Output the [x, y] coordinate of the center of the cell containing the given text.  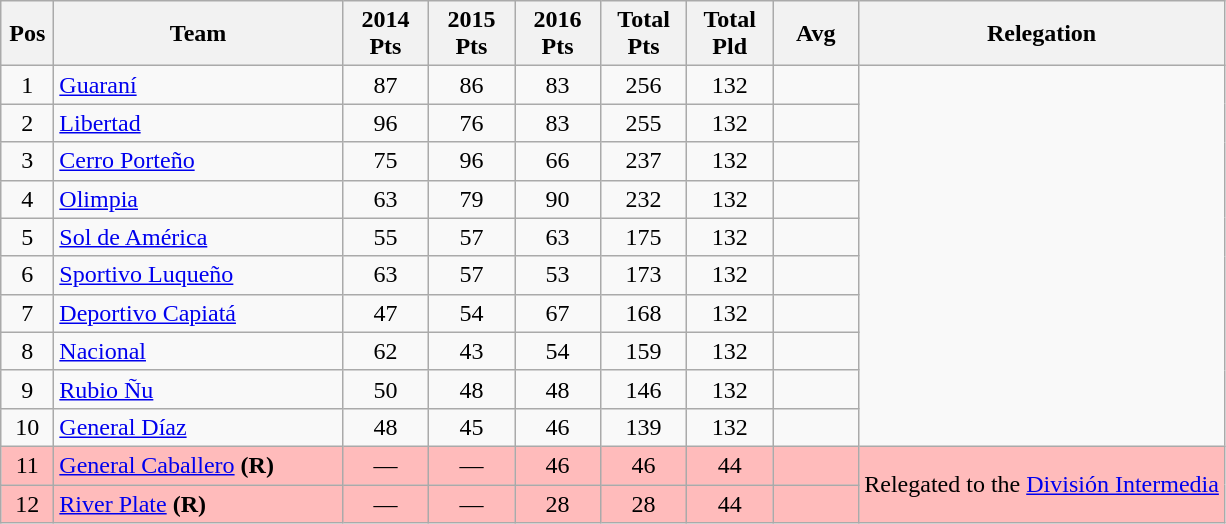
45 [471, 427]
232 [644, 199]
8 [28, 351]
76 [471, 123]
66 [557, 161]
87 [385, 85]
Rubio Ñu [198, 389]
Team [198, 34]
4 [28, 199]
79 [471, 199]
53 [557, 275]
Relegation [1042, 34]
General Caballero (R) [198, 465]
7 [28, 313]
43 [471, 351]
Relegated to the División Intermedia [1042, 484]
173 [644, 275]
TotalPld [730, 34]
168 [644, 313]
12 [28, 503]
6 [28, 275]
11 [28, 465]
62 [385, 351]
Nacional [198, 351]
10 [28, 427]
2016Pts [557, 34]
Olimpia [198, 199]
3 [28, 161]
Cerro Porteño [198, 161]
75 [385, 161]
86 [471, 85]
Pos [28, 34]
67 [557, 313]
255 [644, 123]
256 [644, 85]
50 [385, 389]
Sportivo Luqueño [198, 275]
55 [385, 237]
2 [28, 123]
146 [644, 389]
General Díaz [198, 427]
2014Pts [385, 34]
175 [644, 237]
90 [557, 199]
Libertad [198, 123]
139 [644, 427]
1 [28, 85]
5 [28, 237]
Sol de América [198, 237]
237 [644, 161]
Deportivo Capiatá [198, 313]
River Plate (R) [198, 503]
9 [28, 389]
Guaraní [198, 85]
Avg [816, 34]
159 [644, 351]
47 [385, 313]
2015Pts [471, 34]
TotalPts [644, 34]
